Return the [x, y] coordinate for the center point of the cell that contains the specified text.  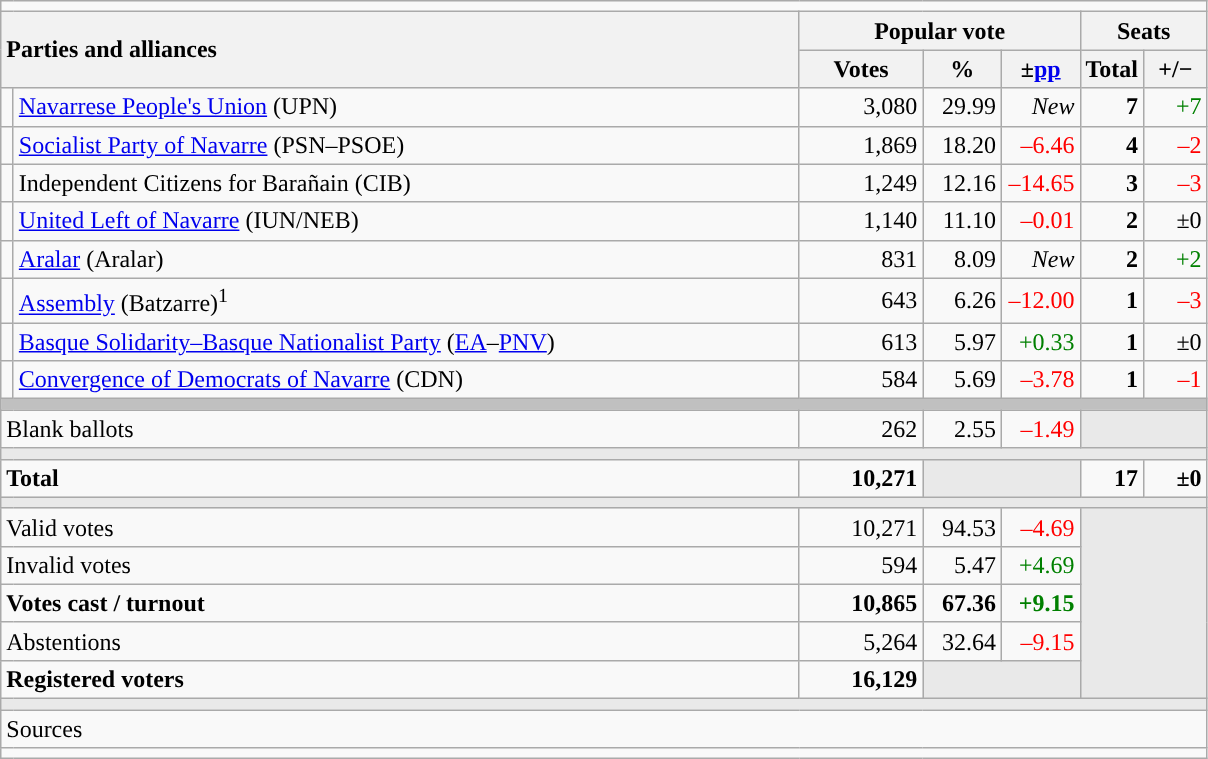
+2 [1176, 259]
5.97 [962, 342]
5.69 [962, 380]
+9.15 [1040, 603]
+7 [1176, 107]
–2 [1176, 145]
Aralar (Aralar) [406, 259]
584 [861, 380]
Votes cast / turnout [400, 603]
+4.69 [1040, 565]
613 [861, 342]
Registered voters [400, 679]
831 [861, 259]
–1.49 [1040, 429]
3,080 [861, 107]
–6.46 [1040, 145]
Assembly (Batzarre)1 [406, 300]
±pp [1040, 69]
Sources [604, 729]
10,865 [861, 603]
18.20 [962, 145]
17 [1112, 478]
3 [1112, 183]
Navarrese People's Union (UPN) [406, 107]
–3.78 [1040, 380]
1,249 [861, 183]
–4.69 [1040, 527]
8.09 [962, 259]
1,869 [861, 145]
–0.01 [1040, 221]
262 [861, 429]
Votes [861, 69]
12.16 [962, 183]
–12.00 [1040, 300]
5.47 [962, 565]
Socialist Party of Navarre (PSN–PSOE) [406, 145]
643 [861, 300]
Seats [1144, 31]
594 [861, 565]
7 [1112, 107]
6.26 [962, 300]
16,129 [861, 679]
Abstentions [400, 641]
+/− [1176, 69]
–9.15 [1040, 641]
29.99 [962, 107]
Popular vote [940, 31]
Parties and alliances [400, 50]
Independent Citizens for Barañain (CIB) [406, 183]
Convergence of Democrats of Navarre (CDN) [406, 380]
% [962, 69]
+0.33 [1040, 342]
4 [1112, 145]
5,264 [861, 641]
–14.65 [1040, 183]
United Left of Navarre (IUN/NEB) [406, 221]
Invalid votes [400, 565]
Basque Solidarity–Basque Nationalist Party (EA–PNV) [406, 342]
32.64 [962, 641]
Blank ballots [400, 429]
67.36 [962, 603]
1,140 [861, 221]
94.53 [962, 527]
Valid votes [400, 527]
–1 [1176, 380]
2.55 [962, 429]
11.10 [962, 221]
